Search for the cell housing the specified text and yield its (X, Y) center coordinate. 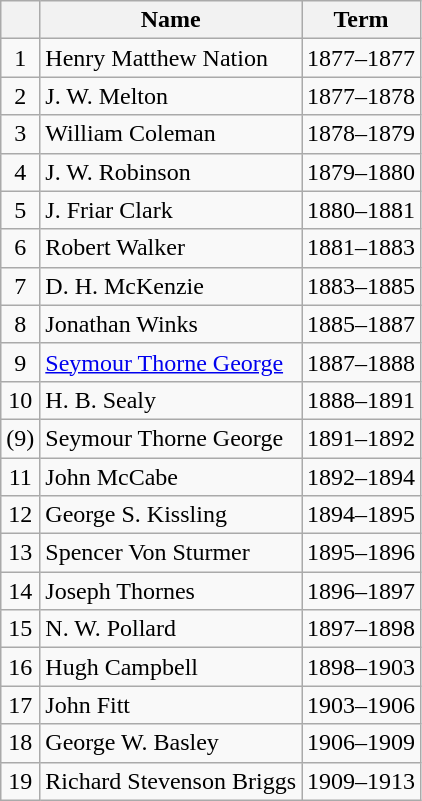
Hugh Campbell (171, 667)
1906–1909 (362, 743)
John McCabe (171, 477)
Henry Matthew Nation (171, 58)
Spencer Von Sturmer (171, 553)
1891–1892 (362, 438)
19 (20, 781)
J. Friar Clark (171, 210)
Joseph Thornes (171, 591)
J. W. Robinson (171, 172)
3 (20, 134)
1903–1906 (362, 705)
H. B. Sealy (171, 400)
John Fitt (171, 705)
1877–1877 (362, 58)
Richard Stevenson Briggs (171, 781)
1894–1895 (362, 515)
William Coleman (171, 134)
1880–1881 (362, 210)
17 (20, 705)
18 (20, 743)
J. W. Melton (171, 96)
1878–1879 (362, 134)
D. H. McKenzie (171, 286)
N. W. Pollard (171, 629)
Name (171, 20)
11 (20, 477)
10 (20, 400)
7 (20, 286)
14 (20, 591)
(9) (20, 438)
4 (20, 172)
1909–1913 (362, 781)
15 (20, 629)
1877–1878 (362, 96)
1897–1898 (362, 629)
5 (20, 210)
Term (362, 20)
1895–1896 (362, 553)
1896–1897 (362, 591)
George W. Basley (171, 743)
13 (20, 553)
1881–1883 (362, 248)
1885–1887 (362, 324)
1888–1891 (362, 400)
1879–1880 (362, 172)
1898–1903 (362, 667)
1 (20, 58)
9 (20, 362)
Robert Walker (171, 248)
16 (20, 667)
1887–1888 (362, 362)
George S. Kissling (171, 515)
1892–1894 (362, 477)
1883–1885 (362, 286)
6 (20, 248)
2 (20, 96)
12 (20, 515)
Jonathan Winks (171, 324)
8 (20, 324)
